Identify which cell holds the provided text, then report its [X, Y] central coordinate. 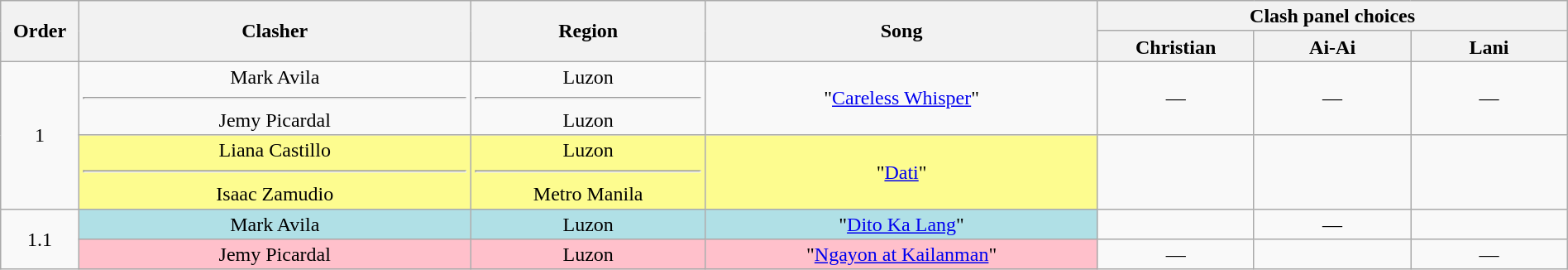
Song [901, 31]
LuzonLuzon [588, 98]
Order [40, 31]
Clasher [275, 31]
1.1 [40, 239]
Mark AvilaJemy Picardal [275, 98]
"Ngayon at Kailanman" [901, 255]
Mark Avila [275, 224]
Clash panel choices [1332, 17]
LuzonMetro Manila [588, 172]
"Dito Ka Lang" [901, 224]
Christian [1176, 46]
"Careless Whisper" [901, 98]
Ai-Ai [1331, 46]
Liana CastilloIsaac Zamudio [275, 172]
Jemy Picardal [275, 255]
1 [40, 135]
Lani [1489, 46]
"Dati" [901, 172]
Region [588, 31]
